Provide the (X, Y) coordinate of the cell's center where the given text is located.  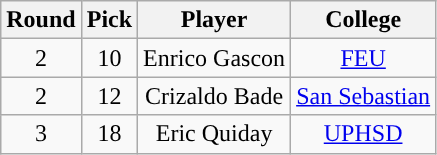
San Sebastian (364, 96)
18 (109, 134)
Player (214, 20)
UPHSD (364, 134)
Crizaldo Bade (214, 96)
3 (41, 134)
Pick (109, 20)
College (364, 20)
FEU (364, 58)
10 (109, 58)
12 (109, 96)
Enrico Gascon (214, 58)
Round (41, 20)
Eric Quiday (214, 134)
